Return [x, y] of the center of cell containing provided text 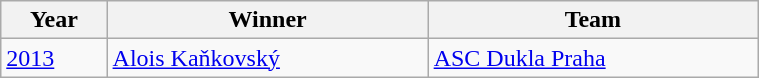
Year [54, 20]
2013 [54, 58]
ASC Dukla Praha [593, 58]
Alois Kaňkovský [268, 58]
Winner [268, 20]
Team [593, 20]
